Search for the cell housing the specified text and yield its (X, Y) center coordinate. 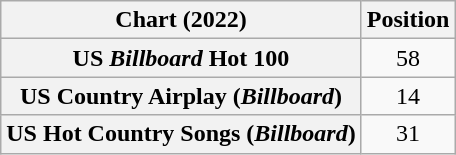
Chart (2022) (181, 20)
14 (408, 96)
US Hot Country Songs (Billboard) (181, 134)
US Country Airplay (Billboard) (181, 96)
Position (408, 20)
31 (408, 134)
58 (408, 58)
US Billboard Hot 100 (181, 58)
